Output the (x, y) coordinate of the center of the cell containing the given text.  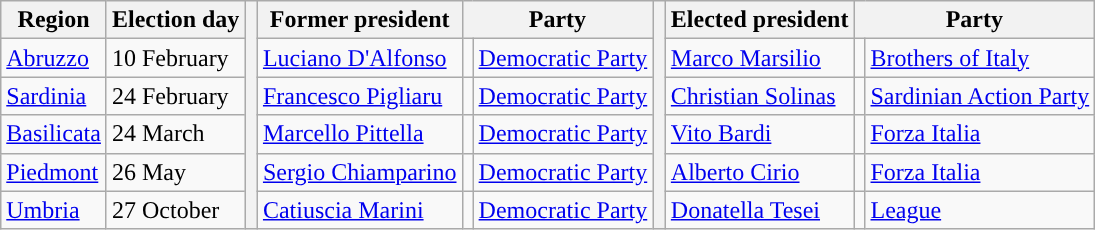
Luciano D'Alfonso (360, 58)
26 May (175, 172)
Christian Solinas (760, 96)
Sardinia (54, 96)
27 October (175, 210)
Brothers of Italy (980, 58)
Election day (175, 20)
Alberto Cirio (760, 172)
Sergio Chiamparino (360, 172)
Marcello Pittella (360, 134)
Sardinian Action Party (980, 96)
Elected president (760, 20)
Francesco Pigliaru (360, 96)
Region (54, 20)
Basilicata (54, 134)
24 February (175, 96)
24 March (175, 134)
Former president (360, 20)
Piedmont (54, 172)
Donatella Tesei (760, 210)
Catiuscia Marini (360, 210)
Marco Marsilio (760, 58)
Vito Bardi (760, 134)
Abruzzo (54, 58)
League (980, 210)
10 February (175, 58)
Umbria (54, 210)
